Determine the (x, y) coordinate at the center of the cell enclosing the given text.  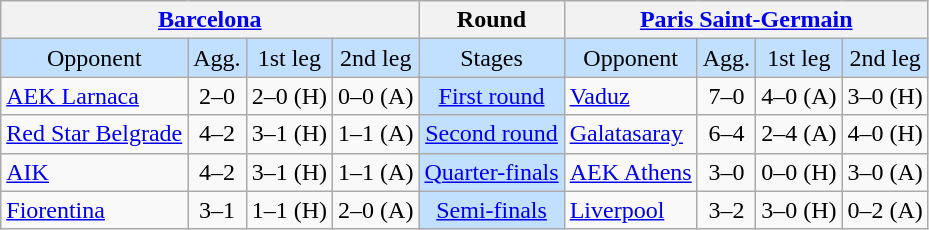
Quarter-finals (492, 172)
0–2 (A) (885, 210)
Semi-finals (492, 210)
1–1 (H) (289, 210)
AEK Athens (630, 172)
6–4 (726, 134)
0–0 (A) (376, 96)
Barcelona (210, 20)
Red Star Belgrade (94, 134)
3–0 (A) (885, 172)
3–0 (726, 172)
2–0 (A) (376, 210)
2–0 (217, 96)
Round (492, 20)
Galatasaray (630, 134)
Fiorentina (94, 210)
Paris Saint-Germain (746, 20)
First round (492, 96)
4–0 (A) (799, 96)
AIK (94, 172)
Vaduz (630, 96)
AEK Larnaca (94, 96)
3–2 (726, 210)
Stages (492, 58)
2–4 (A) (799, 134)
0–0 (H) (799, 172)
3–1 (217, 210)
4–0 (H) (885, 134)
Second round (492, 134)
2–0 (H) (289, 96)
7–0 (726, 96)
Liverpool (630, 210)
